For the text-containing cell, return its midpoint in [X, Y] coordinate format. 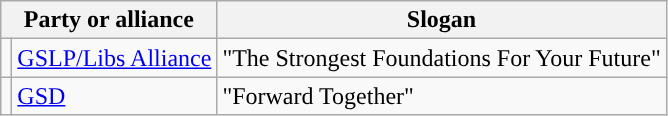
"The Strongest Foundations For Your Future" [442, 58]
GSD [114, 96]
Slogan [442, 20]
"Forward Together" [442, 96]
GSLP/Libs Alliance [114, 58]
Party or alliance [109, 20]
